Find where the given text appears and provide that cell's center as (X, Y) coordinate. 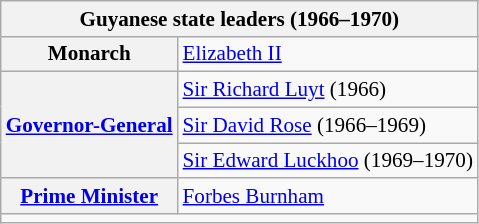
Forbes Burnham (328, 196)
Sir David Rose (1966–1969) (328, 124)
Elizabeth II (328, 54)
Guyanese state leaders (1966–1970) (240, 18)
Monarch (90, 54)
Sir Richard Luyt (1966) (328, 90)
Sir Edward Luckhoo (1969–1970) (328, 160)
Prime Minister (90, 196)
Governor-General (90, 125)
